Determine the [x, y] coordinate at the center of the cell enclosing the given text.  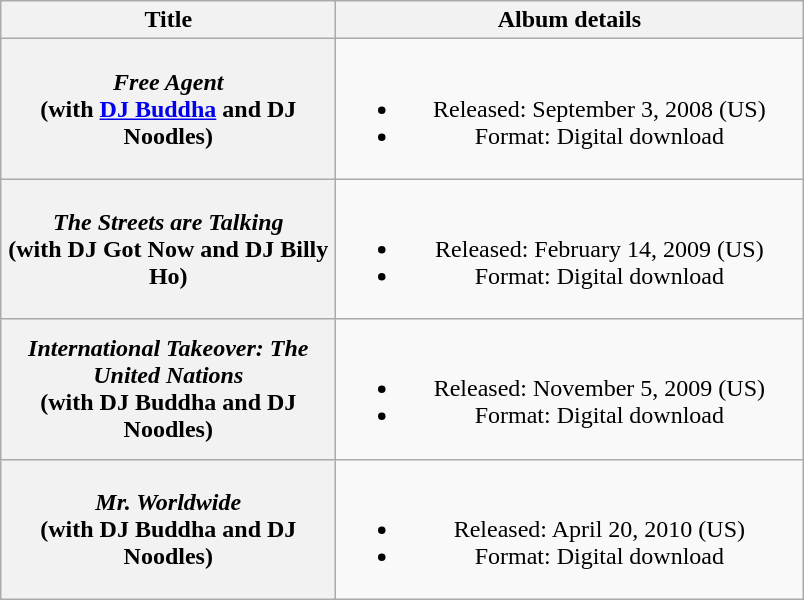
Title [168, 20]
Released: September 3, 2008 (US)Format: Digital download [570, 109]
Album details [570, 20]
Released: April 20, 2010 (US)Format: Digital download [570, 529]
The Streets are Talking (with DJ Got Now and DJ Billy Ho) [168, 249]
International Takeover: The United Nations (with DJ Buddha and DJ Noodles) [168, 389]
Mr. Worldwide (with DJ Buddha and DJ Noodles) [168, 529]
Released: November 5, 2009 (US)Format: Digital download [570, 389]
Released: February 14, 2009 (US)Format: Digital download [570, 249]
Free Agent (with DJ Buddha and DJ Noodles) [168, 109]
